Determine the (X, Y) coordinate at the center of the cell enclosing the given text.  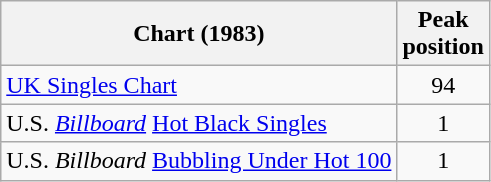
Peakposition (443, 34)
Chart (1983) (199, 34)
94 (443, 85)
U.S. Billboard Hot Black Singles (199, 123)
U.S. Billboard Bubbling Under Hot 100 (199, 161)
UK Singles Chart (199, 85)
